Pinpoint the cell where the given text exists, returning its [x, y] midpoint coordinate. 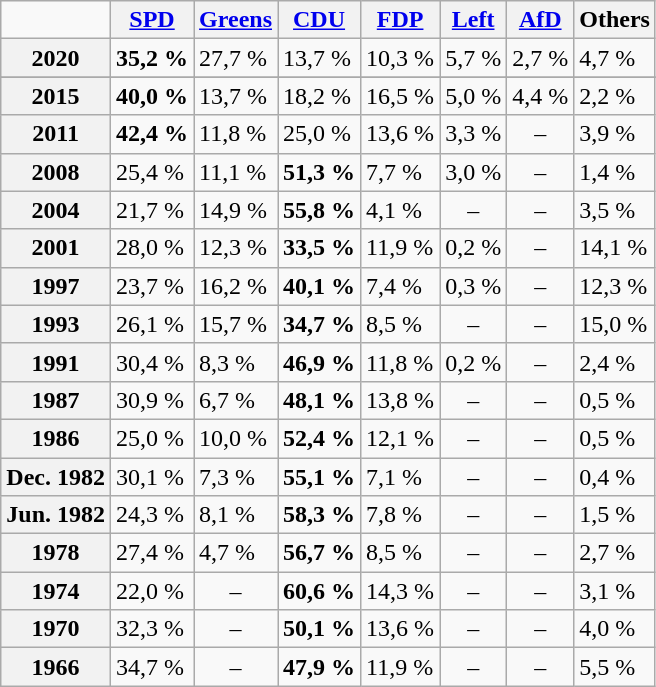
55,8 % [320, 210]
SPD [152, 20]
18,2 % [320, 96]
8,3 % [236, 362]
2004 [56, 210]
12,1 % [400, 438]
14,3 % [400, 591]
1997 [56, 286]
4,1 % [400, 210]
50,1 % [320, 629]
0,3 % [474, 286]
32,3 % [152, 629]
23,7 % [152, 286]
0,4 % [615, 477]
Greens [236, 20]
30,1 % [152, 477]
7,1 % [400, 477]
27,4 % [152, 553]
7,4 % [400, 286]
Dec. 1982 [56, 477]
26,1 % [152, 324]
3,1 % [615, 591]
30,4 % [152, 362]
60,6 % [320, 591]
5,5 % [615, 667]
33,5 % [320, 248]
40,1 % [320, 286]
15,7 % [236, 324]
4,0 % [615, 629]
3,0 % [474, 172]
2,4 % [615, 362]
10,0 % [236, 438]
Jun. 1982 [56, 515]
Left [474, 20]
48,1 % [320, 400]
28,0 % [152, 248]
6,7 % [236, 400]
1991 [56, 362]
11,1 % [236, 172]
35,2 % [152, 58]
Others [615, 20]
56,7 % [320, 553]
40,0 % [152, 96]
25,4 % [152, 172]
3,9 % [615, 134]
3,5 % [615, 210]
3,3 % [474, 134]
55,1 % [320, 477]
2,2 % [615, 96]
14,1 % [615, 248]
CDU [320, 20]
1978 [56, 553]
21,7 % [152, 210]
4,4 % [540, 96]
10,3 % [400, 58]
51,3 % [320, 172]
1987 [56, 400]
2015 [56, 96]
2011 [56, 134]
AfD [540, 20]
42,4 % [152, 134]
47,9 % [320, 667]
5,7 % [474, 58]
16,2 % [236, 286]
1986 [56, 438]
24,3 % [152, 515]
16,5 % [400, 96]
13,8 % [400, 400]
1966 [56, 667]
15,0 % [615, 324]
58,3 % [320, 515]
7,7 % [400, 172]
1993 [56, 324]
8,1 % [236, 515]
1,5 % [615, 515]
52,4 % [320, 438]
1,4 % [615, 172]
5,0 % [474, 96]
FDP [400, 20]
2008 [56, 172]
46,9 % [320, 362]
2001 [56, 248]
7,3 % [236, 477]
1970 [56, 629]
7,8 % [400, 515]
2020 [56, 58]
22,0 % [152, 591]
1974 [56, 591]
14,9 % [236, 210]
30,9 % [152, 400]
27,7 % [236, 58]
